Pinpoint the cell where the given text exists, returning its [x, y] midpoint coordinate. 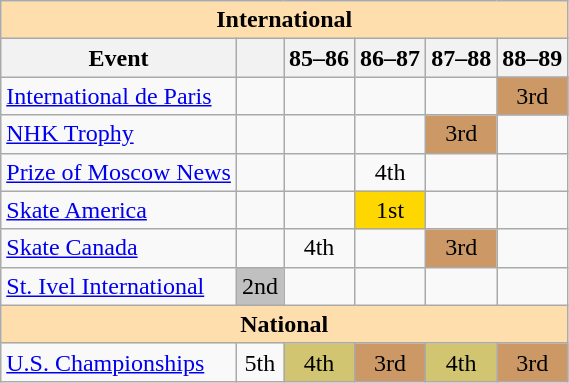
U.S. Championships [119, 362]
1st [390, 210]
Skate Canada [119, 248]
St. Ivel International [119, 286]
National [284, 324]
88–89 [532, 58]
5th [260, 362]
85–86 [320, 58]
87–88 [462, 58]
Skate America [119, 210]
NHK Trophy [119, 134]
International de Paris [119, 96]
International [284, 20]
86–87 [390, 58]
Event [119, 58]
Prize of Moscow News [119, 172]
2nd [260, 286]
